Identify which cell holds the provided text, then report its [x, y] central coordinate. 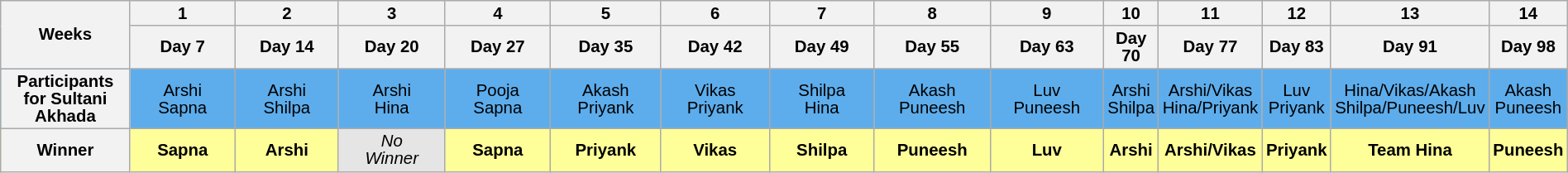
Day 63 [1047, 47]
3 [392, 13]
Day 49 [822, 47]
Day 98 [1528, 47]
Day 35 [605, 47]
Weeks [65, 34]
4 [498, 13]
Winner [65, 150]
NoWinner [392, 150]
Day 14 [286, 47]
Day 83 [1297, 47]
13 [1409, 13]
AkashPriyank [605, 99]
Shilpa [822, 150]
12 [1297, 13]
Day 20 [392, 47]
VikasPriyank [715, 99]
ArshiSapna [182, 99]
14 [1528, 13]
Arshi/VikasHina/Priyank [1211, 99]
5 [605, 13]
Day 7 [182, 47]
6 [715, 13]
Day 42 [715, 47]
Day 77 [1211, 47]
Hina/Vikas/AkashShilpa/Puneesh/Luv [1409, 99]
1 [182, 13]
11 [1211, 13]
9 [1047, 13]
7 [822, 13]
2 [286, 13]
Day 70 [1131, 47]
PoojaSapna [498, 99]
Participants for Sultani Akhada [65, 99]
10 [1131, 13]
Day 91 [1409, 47]
ArshiHina [392, 99]
Day 55 [932, 47]
8 [932, 13]
Luv [1047, 150]
Team Hina [1409, 150]
ShilpaHina [822, 99]
LuvPuneesh [1047, 99]
Vikas [715, 150]
Arshi/Vikas [1211, 150]
LuvPriyank [1297, 99]
Day 27 [498, 47]
